Identify which cell holds the provided text, then report its [x, y] central coordinate. 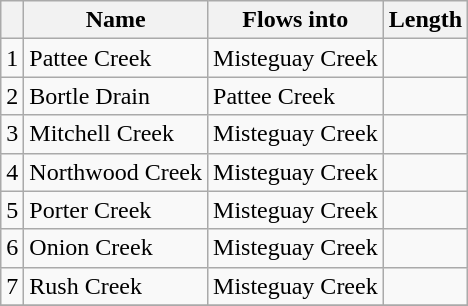
6 [12, 248]
1 [12, 58]
5 [12, 210]
3 [12, 134]
Mitchell Creek [116, 134]
Porter Creek [116, 210]
Length [425, 20]
Onion Creek [116, 248]
7 [12, 286]
Northwood Creek [116, 172]
2 [12, 96]
Name [116, 20]
4 [12, 172]
Bortle Drain [116, 96]
Flows into [296, 20]
Rush Creek [116, 286]
